Locate the cell with the specified text and output its (X, Y) center coordinate. 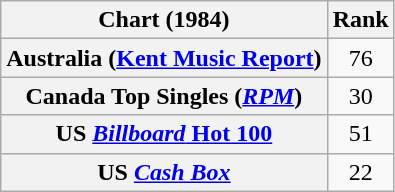
Rank (360, 20)
51 (360, 134)
Chart (1984) (164, 20)
30 (360, 96)
US Cash Box (164, 172)
76 (360, 58)
US Billboard Hot 100 (164, 134)
Australia (Kent Music Report) (164, 58)
Canada Top Singles (RPM) (164, 96)
22 (360, 172)
